Search for the cell housing the specified text and yield its (x, y) center coordinate. 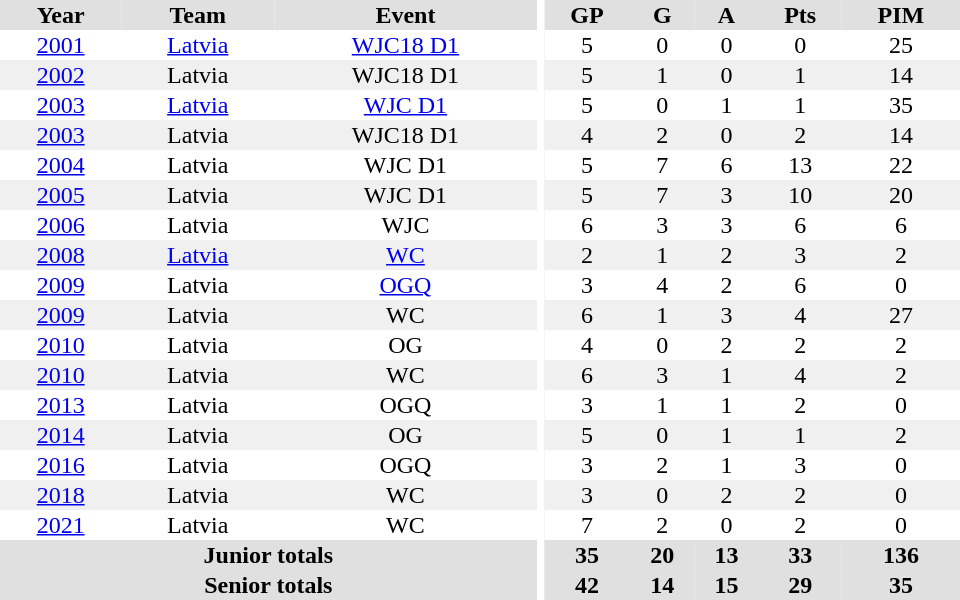
136 (901, 555)
GP (587, 15)
WJC (405, 225)
22 (901, 165)
2021 (60, 525)
Year (60, 15)
33 (800, 555)
Pts (800, 15)
2001 (60, 45)
Junior totals (268, 555)
15 (726, 585)
2006 (60, 225)
2002 (60, 75)
25 (901, 45)
2005 (60, 195)
2018 (60, 495)
42 (587, 585)
2004 (60, 165)
PIM (901, 15)
Team (198, 15)
Senior totals (268, 585)
29 (800, 585)
27 (901, 315)
G (662, 15)
10 (800, 195)
2013 (60, 405)
Event (405, 15)
2014 (60, 435)
2008 (60, 255)
A (726, 15)
2016 (60, 465)
